Output the (x, y) coordinate of the center of the cell containing the given text.  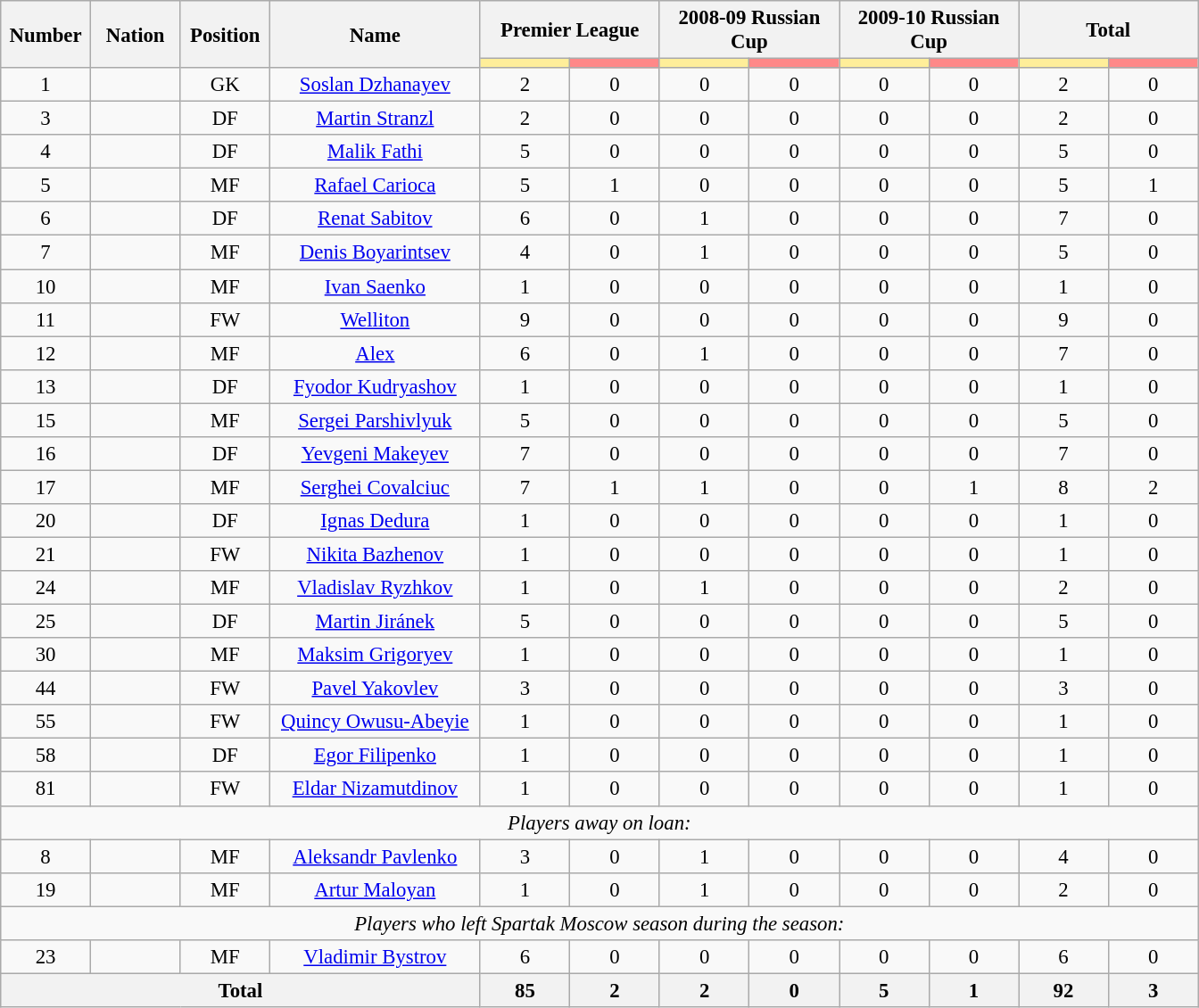
Eldar Nizamutdinov (376, 789)
Serghei Covalciuc (376, 487)
Aleksandr Pavlenko (376, 856)
Denis Boyarintsev (376, 252)
Martin Stranzl (376, 119)
Nation (136, 34)
81 (46, 789)
Rafael Carioca (376, 186)
Malik Fathi (376, 152)
Sergei Parshivlyuk (376, 420)
Premier League (569, 30)
Pavel Yakovlev (376, 689)
23 (46, 957)
Maksim Grigoryev (376, 655)
Vladimir Bystrov (376, 957)
24 (46, 588)
25 (46, 622)
58 (46, 756)
15 (46, 420)
Yevgeni Makeyev (376, 454)
85 (525, 990)
92 (1063, 990)
16 (46, 454)
30 (46, 655)
Egor Filipenko (376, 756)
Quincy Owusu-Abeyie (376, 722)
2009-10 Russian Cup (928, 30)
Number (46, 34)
Ivan Saenko (376, 286)
21 (46, 554)
Name (376, 34)
13 (46, 386)
55 (46, 722)
Soslan Dzhanayev (376, 85)
20 (46, 521)
Nikita Bazhenov (376, 554)
Artur Maloyan (376, 889)
11 (46, 319)
17 (46, 487)
Martin Jiránek (376, 622)
2008-09 Russian Cup (749, 30)
Vladislav Ryzhkov (376, 588)
12 (46, 353)
Players who left Spartak Moscow season during the season: (599, 923)
Renat Sabitov (376, 219)
44 (46, 689)
Welliton (376, 319)
Position (225, 34)
Fyodor Kudryashov (376, 386)
GK (225, 85)
10 (46, 286)
Ignas Dedura (376, 521)
Alex (376, 353)
19 (46, 889)
Players away on loan: (599, 822)
